Capture the cell that displays the provided text and extract its (x, y) central coordinate. 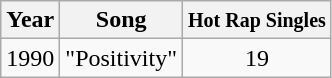
19 (258, 58)
Year (30, 20)
Hot Rap Singles (258, 20)
"Positivity" (122, 58)
Song (122, 20)
1990 (30, 58)
